Search for the cell housing the specified text and yield its (X, Y) center coordinate. 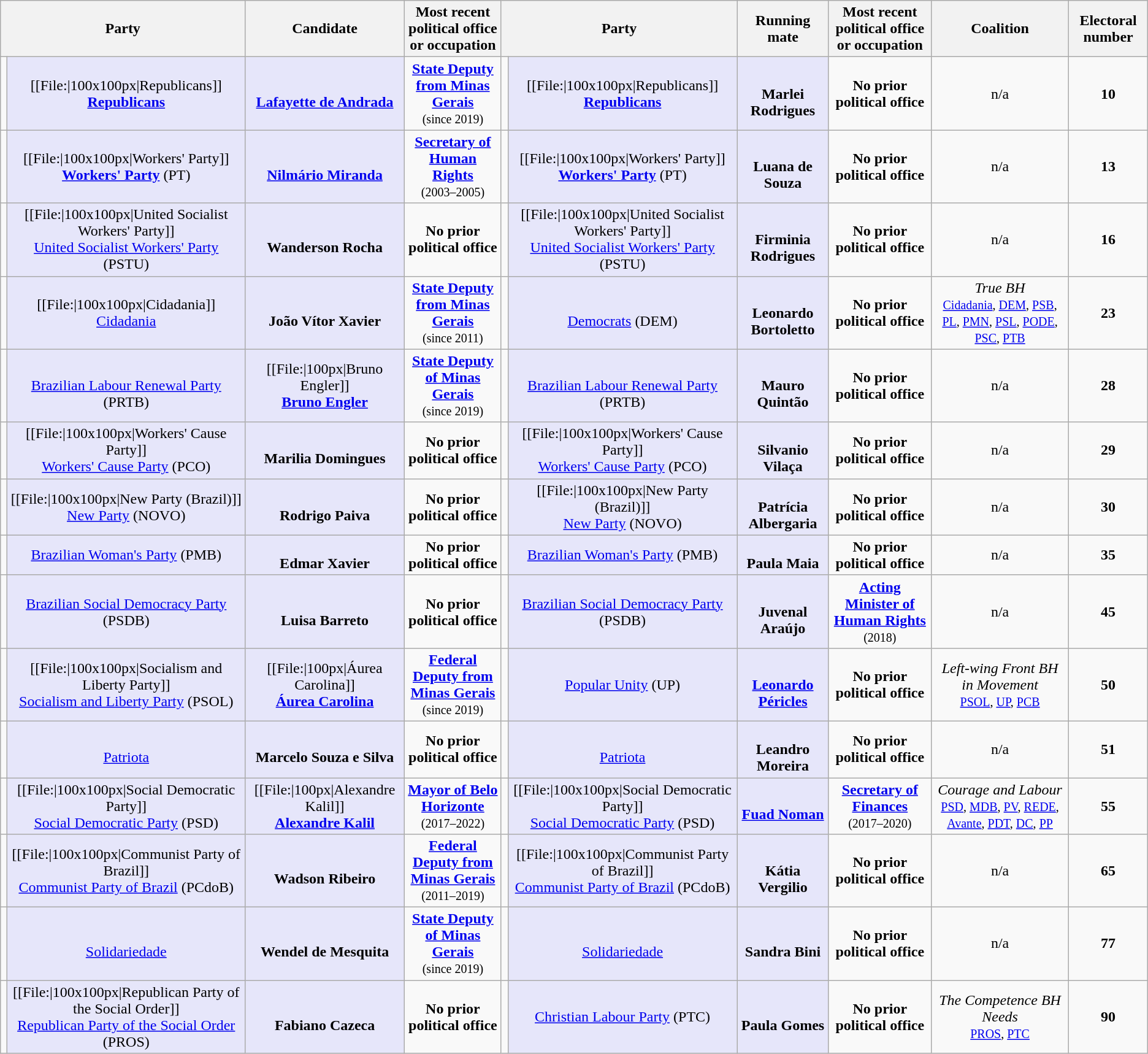
Firminia Rodrigues (783, 239)
28 (1108, 385)
16 (1108, 239)
Marcelo Souza e Silva (325, 749)
[[File:|100px|Áurea Carolina]]Áurea Carolina (325, 685)
Paula Maia (783, 555)
Running mate (783, 29)
51 (1108, 749)
50 (1108, 685)
True BHCidadania, DEM, PSB, PL, PMN, PSL, PODE, PSC, PTB (1000, 313)
Secretary of Finances(2017–2020) (879, 806)
13 (1108, 167)
Luisa Barreto (325, 611)
Rodrigo Paiva (325, 507)
Fuad Noman (783, 806)
Mayor of Belo Horizonte(2017–2022) (453, 806)
Electoral number (1108, 29)
Courage and LabourPSD, MDB, PV, REDE, Avante, PDT, DC, PP (1000, 806)
45 (1108, 611)
[[File:|100px|Bruno Engler]]Bruno Engler (325, 385)
The Competence BH NeedsPROS, PTC (1000, 1017)
Paula Gomes (783, 1017)
Popular Unity (UP) (622, 685)
Marilia Domingues (325, 450)
Wendel de Mesquita (325, 944)
Juvenal Araújo (783, 611)
10 (1108, 93)
Marlei Rodrigues (783, 93)
Mauro Quintão (783, 385)
Wanderson Rocha (325, 239)
Secretary of Human Rights(2003–2005) (453, 167)
João Vítor Xavier (325, 313)
Acting Minister of Human Rights(2018) (879, 611)
State Deputy from Minas Gerais(since 2019) (453, 93)
90 (1108, 1017)
[[File:|100px|Alexandre Kalil]]Alexandre Kalil (325, 806)
Christian Labour Party (PTC) (622, 1017)
Patrícia Albergaria (783, 507)
Nilmário Miranda (325, 167)
Coalition (1000, 29)
29 (1108, 450)
Edmar Xavier (325, 555)
State Deputy from Minas Gerais(since 2011) (453, 313)
Candidate (325, 29)
Luana de Souza (783, 167)
Silvanio Vilaça (783, 450)
65 (1108, 871)
Leandro Moreira (783, 749)
[[File:|100x100px|Cidadania]]Cidadania (126, 313)
Fabiano Cazeca (325, 1017)
Lafayette de Andrada (325, 93)
[[File:|100x100px|Socialism and Liberty Party]]Socialism and Liberty Party (PSOL) (126, 685)
55 (1108, 806)
Democrats (DEM) (622, 313)
Federal Deputy from Minas Gerais(since 2019) (453, 685)
Leonardo Bortoletto (783, 313)
77 (1108, 944)
23 (1108, 313)
Left-wing Front BH in MovementPSOL, UP, PCB (1000, 685)
35 (1108, 555)
Federal Deputy from Minas Gerais(2011–2019) (453, 871)
Wadson Ribeiro (325, 871)
Sandra Bini (783, 944)
[[File:|100x100px|Republican Party of the Social Order]]Republican Party of the Social Order (PROS) (126, 1017)
Kátia Vergilio (783, 871)
30 (1108, 507)
Leonardo Péricles (783, 685)
